From the cell containing the given text, extract its center point as (x, y) coordinate. 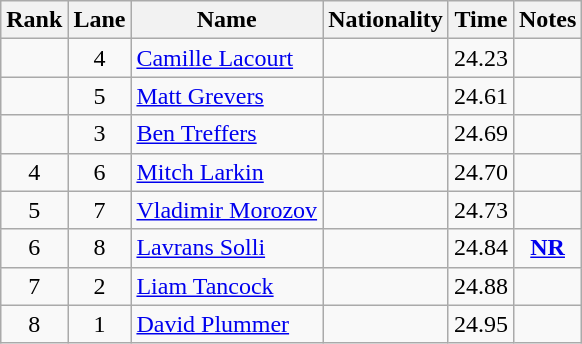
1 (100, 324)
Name (227, 20)
NR (547, 248)
24.23 (480, 58)
24.88 (480, 286)
Lavrans Solli (227, 248)
Matt Grevers (227, 96)
Rank (34, 20)
Mitch Larkin (227, 172)
24.95 (480, 324)
Liam Tancock (227, 286)
24.69 (480, 134)
24.70 (480, 172)
24.61 (480, 96)
Lane (100, 20)
24.84 (480, 248)
24.73 (480, 210)
Time (480, 20)
Nationality (386, 20)
3 (100, 134)
David Plummer (227, 324)
Ben Treffers (227, 134)
Camille Lacourt (227, 58)
Notes (547, 20)
Vladimir Morozov (227, 210)
2 (100, 286)
